Find where the given text appears and provide that cell's center as [x, y] coordinate. 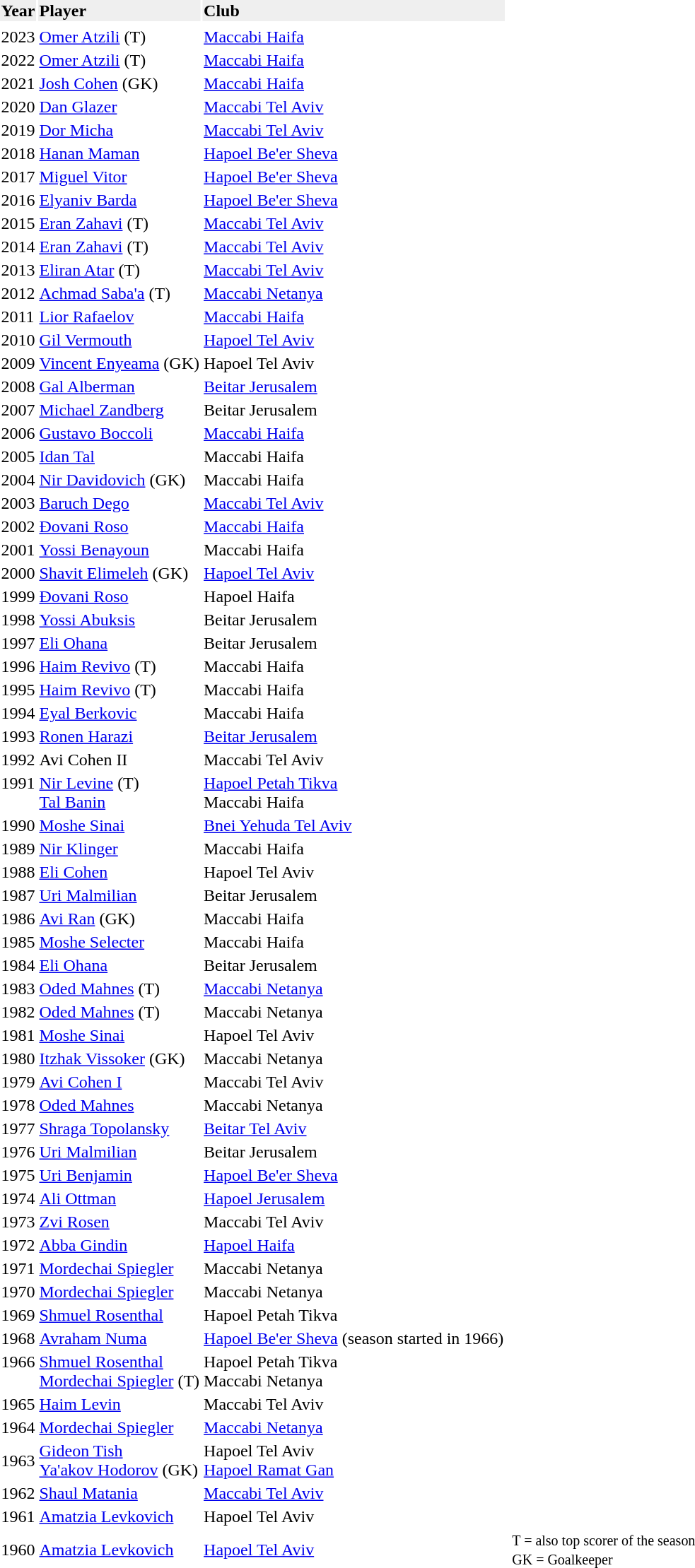
Itzhak Vissoker (GK) [119, 1059]
2004 [18, 480]
2006 [18, 433]
1961 [18, 1517]
2017 [18, 177]
1996 [18, 666]
1977 [18, 1128]
1966 [18, 1371]
Josh Cohen (GK) [119, 84]
1973 [18, 1222]
1995 [18, 690]
Vincent Enyeama (GK) [119, 364]
1963 [18, 1460]
Dan Glazer [119, 107]
Shaul Matania [119, 1493]
Yossi Benayoun [119, 550]
Player [119, 11]
Gil Vermouth [119, 340]
Nir Levine (T)Tal Banin [119, 793]
1962 [18, 1493]
1993 [18, 737]
Shmuel RosenthalMordechai Spiegler (T) [119, 1371]
2012 [18, 293]
Bnei Yehuda Tel Aviv [354, 826]
2010 [18, 340]
Haim Levin [119, 1404]
1999 [18, 597]
Baruch Dego [119, 504]
Elyaniv Barda [119, 200]
Shraga Topolansky [119, 1128]
2011 [18, 317]
Oded Mahnes [119, 1106]
2016 [18, 200]
Amatzia Levkovich [119, 1517]
2002 [18, 526]
2014 [18, 247]
Michael Zandberg [119, 411]
Ali Ottman [119, 1199]
2020 [18, 107]
Nir Klinger [119, 849]
Hapoel Petah TikvaMaccabi Netanya [354, 1371]
1980 [18, 1059]
1964 [18, 1428]
1971 [18, 1268]
2023 [18, 37]
1988 [18, 873]
2000 [18, 573]
1972 [18, 1246]
Uri Benjamin [119, 1175]
2008 [18, 387]
Avraham Numa [119, 1339]
2009 [18, 364]
2005 [18, 457]
Gideon TishYa'akov Hodorov (GK) [119, 1460]
1987 [18, 895]
Ronen Harazi [119, 737]
Achmad Saba'a (T) [119, 293]
1968 [18, 1339]
2015 [18, 224]
1969 [18, 1315]
Gustavo Boccoli [119, 433]
1994 [18, 713]
2007 [18, 411]
1976 [18, 1153]
Lior Rafaelov [119, 317]
1970 [18, 1292]
2013 [18, 271]
Miguel Vitor [119, 177]
2018 [18, 153]
1990 [18, 826]
1965 [18, 1404]
Gal Alberman [119, 387]
1975 [18, 1175]
Hapoel Tel AvivHapoel Ramat Gan [354, 1460]
Avi Cohen I [119, 1082]
1991 [18, 793]
2019 [18, 131]
1989 [18, 849]
1997 [18, 644]
Hapoel Petah Tikva [354, 1315]
Shavit Elimeleh (GK) [119, 573]
Year [18, 11]
Eyal Berkovic [119, 713]
2001 [18, 550]
Beitar Tel Aviv [354, 1128]
2022 [18, 60]
1998 [18, 620]
2021 [18, 84]
Idan Tal [119, 457]
1982 [18, 1013]
Avi Ran (GK) [119, 919]
1979 [18, 1082]
1985 [18, 942]
Club [354, 11]
Hanan Maman [119, 153]
Moshe Selecter [119, 942]
1983 [18, 989]
1974 [18, 1199]
1986 [18, 919]
Shmuel Rosenthal [119, 1315]
Eliran Atar (T) [119, 271]
2003 [18, 504]
1984 [18, 966]
Dor Micha [119, 131]
Abba Gindin [119, 1246]
1978 [18, 1106]
Hapoel Petah TikvaMaccabi Haifa [354, 793]
Eli Cohen [119, 873]
Zvi Rosen [119, 1222]
Yossi Abuksis [119, 620]
Hapoel Be'er Sheva (season started in 1966) [354, 1339]
Hapoel Jerusalem [354, 1199]
Avi Cohen II [119, 760]
1992 [18, 760]
Nir Davidovich (GK) [119, 480]
1981 [18, 1035]
